Locate the cell with the specified text and output its (X, Y) center coordinate. 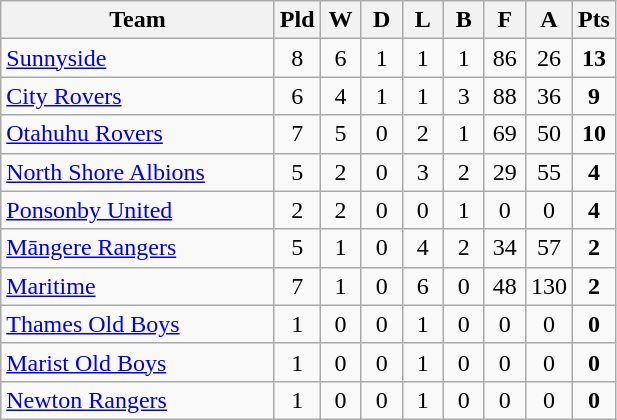
Thames Old Boys (138, 324)
Newton Rangers (138, 400)
48 (504, 286)
55 (548, 172)
26 (548, 58)
Māngere Rangers (138, 248)
130 (548, 286)
W (340, 20)
Sunnyside (138, 58)
A (548, 20)
88 (504, 96)
North Shore Albions (138, 172)
8 (297, 58)
City Rovers (138, 96)
Team (138, 20)
36 (548, 96)
Ponsonby United (138, 210)
Maritime (138, 286)
Otahuhu Rovers (138, 134)
86 (504, 58)
Marist Old Boys (138, 362)
L (422, 20)
D (382, 20)
29 (504, 172)
9 (594, 96)
B (464, 20)
57 (548, 248)
Pts (594, 20)
10 (594, 134)
34 (504, 248)
50 (548, 134)
F (504, 20)
Pld (297, 20)
69 (504, 134)
13 (594, 58)
